Locate the cell with the specified text and output its (X, Y) center coordinate. 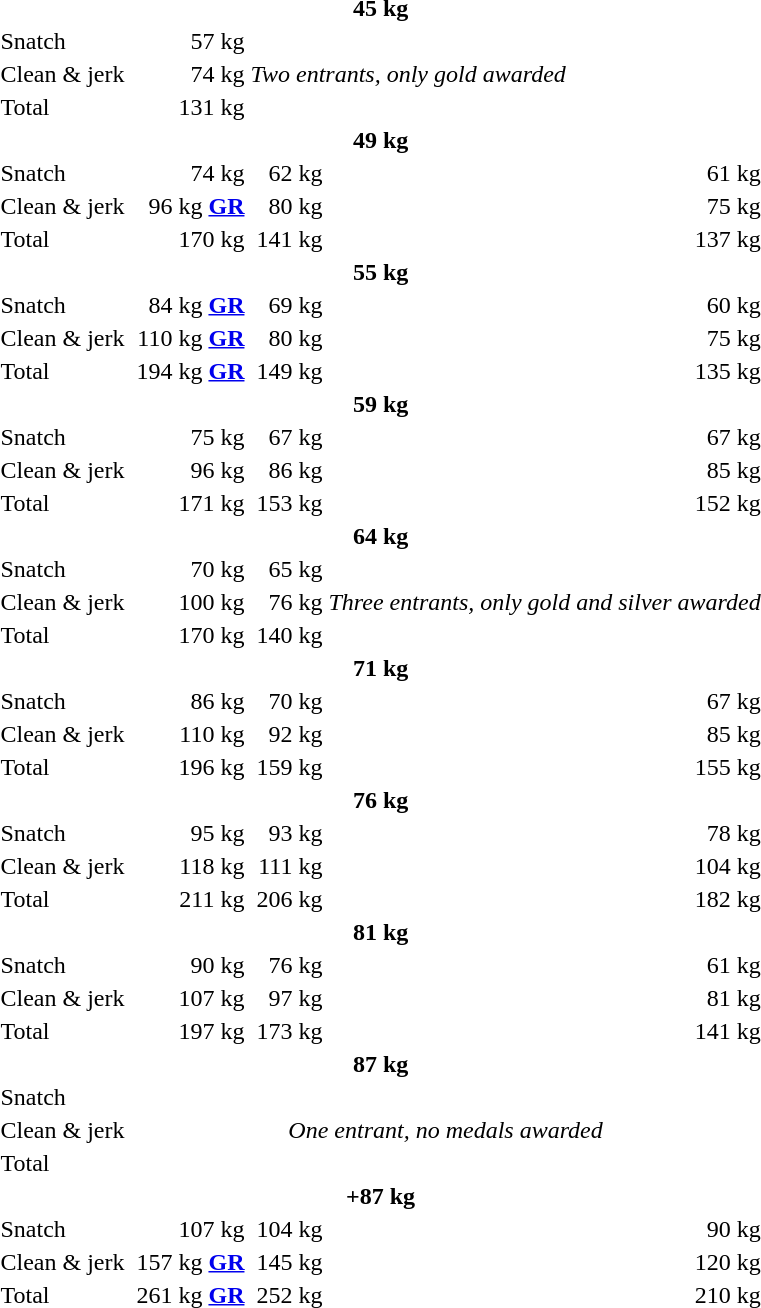
194 kg GR (190, 371)
65 kg (290, 569)
197 kg (190, 1031)
157 kg GR (190, 1262)
145 kg (290, 1262)
140 kg (290, 635)
211 kg (190, 899)
131 kg (190, 107)
95 kg (190, 833)
104 kg (290, 1229)
159 kg (290, 767)
93 kg (290, 833)
153 kg (290, 503)
97 kg (290, 998)
110 kg GR (190, 338)
100 kg (190, 602)
118 kg (190, 866)
173 kg (290, 1031)
69 kg (290, 305)
84 kg GR (190, 305)
171 kg (190, 503)
196 kg (190, 767)
67 kg (290, 437)
92 kg (290, 734)
110 kg (190, 734)
75 kg (190, 437)
206 kg (290, 899)
141 kg (290, 239)
57 kg (190, 41)
149 kg (290, 371)
96 kg (190, 470)
90 kg (190, 965)
96 kg GR (190, 206)
62 kg (290, 173)
111 kg (290, 866)
